Provide the (x, y) coordinate of the cell's center where the given text is located.  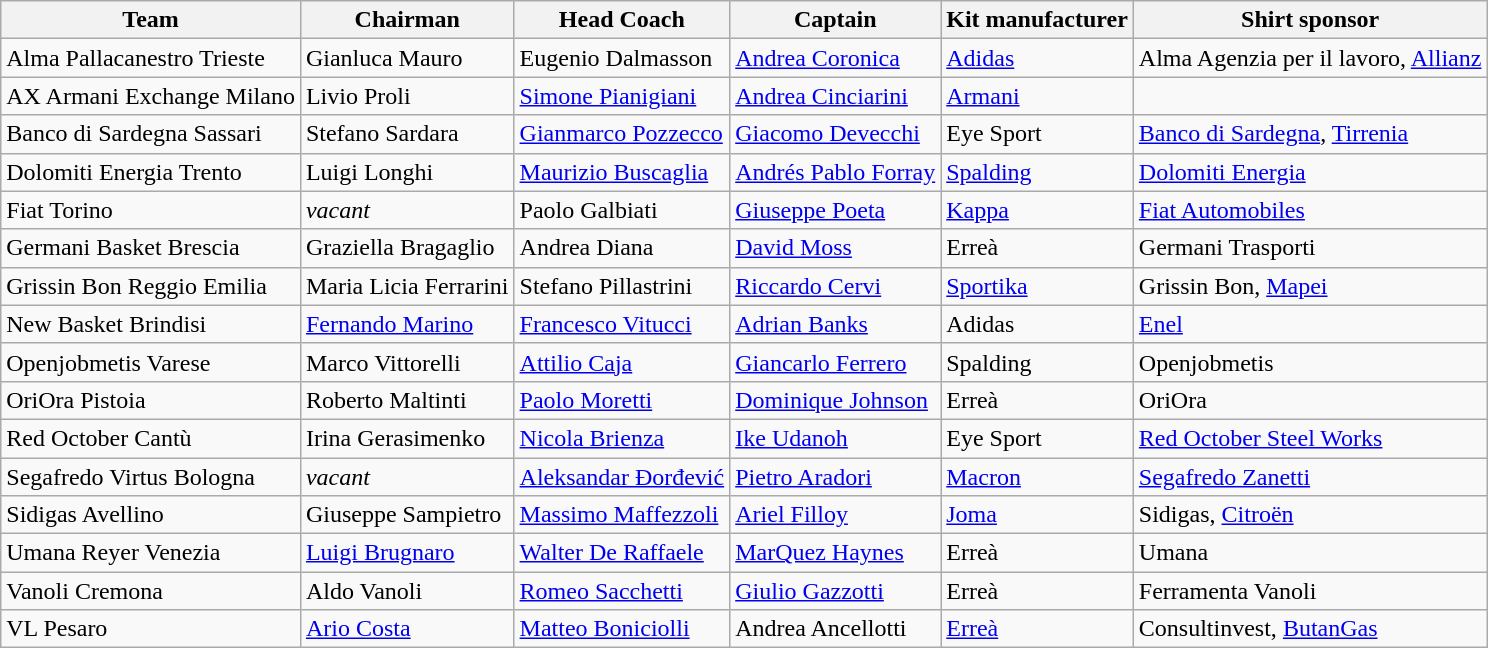
Irina Gerasimenko (407, 438)
Matteo Boniciolli (622, 629)
Walter De Raffaele (622, 553)
Ario Costa (407, 629)
Giancarlo Ferrero (836, 362)
Pietro Aradori (836, 477)
Ariel Filloy (836, 515)
AX Armani Exchange Milano (151, 96)
Stefano Sardara (407, 134)
Umana (1310, 553)
Ferramenta Vanoli (1310, 591)
Gianluca Mauro (407, 58)
Sportika (1038, 286)
Germani Trasporti (1310, 248)
Consultinvest, ButanGas (1310, 629)
New Basket Brindisi (151, 324)
Francesco Vitucci (622, 324)
Andrea Cinciarini (836, 96)
Gianmarco Pozzecco (622, 134)
Alma Pallacanestro Trieste (151, 58)
Andrea Coronica (836, 58)
Marco Vittorelli (407, 362)
Openjobmetis (1310, 362)
OriOra Pistoia (151, 400)
Massimo Maffezzoli (622, 515)
Red October Steel Works (1310, 438)
Enel (1310, 324)
Paolo Moretti (622, 400)
Livio Proli (407, 96)
Sidigas Avellino (151, 515)
Nicola Brienza (622, 438)
Macron (1038, 477)
Chairman (407, 20)
Alma Agenzia per il lavoro, Allianz (1310, 58)
OriOra (1310, 400)
Graziella Bragaglio (407, 248)
Giuseppe Poeta (836, 210)
Giacomo Devecchi (836, 134)
Stefano Pillastrini (622, 286)
Captain (836, 20)
Fiat Torino (151, 210)
Shirt sponsor (1310, 20)
Kappa (1038, 210)
Maurizio Buscaglia (622, 172)
Paolo Galbiati (622, 210)
Andrea Ancellotti (836, 629)
Dominique Johnson (836, 400)
Head Coach (622, 20)
MarQuez Haynes (836, 553)
Umana Reyer Venezia (151, 553)
Joma (1038, 515)
Red October Cantù (151, 438)
Team (151, 20)
Fernando Marino (407, 324)
Germani Basket Brescia (151, 248)
Dolomiti Energia Trento (151, 172)
Segafredo Virtus Bologna (151, 477)
Simone Pianigiani (622, 96)
Banco di Sardegna Sassari (151, 134)
Eugenio Dalmasson (622, 58)
Luigi Longhi (407, 172)
Fiat Automobiles (1310, 210)
VL Pesaro (151, 629)
Maria Licia Ferrarini (407, 286)
Adrian Banks (836, 324)
Riccardo Cervi (836, 286)
Openjobmetis Varese (151, 362)
David Moss (836, 248)
Dolomiti Energia (1310, 172)
Giulio Gazzotti (836, 591)
Aleksandar Đorđević (622, 477)
Giuseppe Sampietro (407, 515)
Luigi Brugnaro (407, 553)
Sidigas, Citroën (1310, 515)
Segafredo Zanetti (1310, 477)
Vanoli Cremona (151, 591)
Aldo Vanoli (407, 591)
Banco di Sardegna, Tirrenia (1310, 134)
Andrea Diana (622, 248)
Attilio Caja (622, 362)
Grissin Bon Reggio Emilia (151, 286)
Andrés Pablo Forray (836, 172)
Romeo Sacchetti (622, 591)
Grissin Bon, Mapei (1310, 286)
Kit manufacturer (1038, 20)
Armani (1038, 96)
Roberto Maltinti (407, 400)
Ike Udanoh (836, 438)
